Extract the [X, Y] coordinate from the center of the cell holding the provided text.  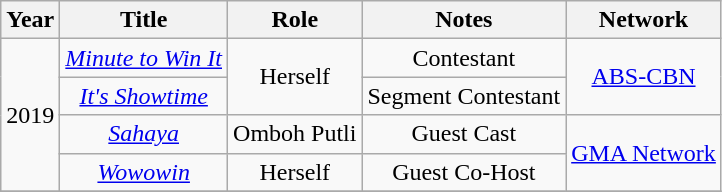
Minute to Win It [144, 58]
Network [644, 20]
Role [295, 20]
Year [30, 20]
GMA Network [644, 153]
Notes [464, 20]
Wowowin [144, 172]
ABS-CBN [644, 77]
Title [144, 20]
Segment Contestant [464, 96]
Sahaya [144, 134]
Contestant [464, 58]
Guest Cast [464, 134]
2019 [30, 115]
It's Showtime [144, 96]
Omboh Putli [295, 134]
Guest Co-Host [464, 172]
